Detect which cell encompasses the target text, then output its [X, Y] center coordinate. 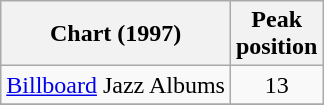
Chart (1997) [116, 34]
Billboard Jazz Albums [116, 85]
13 [276, 85]
Peakposition [276, 34]
